For the text-containing cell, return its midpoint in [x, y] coordinate format. 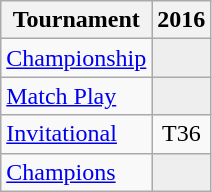
Invitational [76, 134]
2016 [182, 20]
Tournament [76, 20]
Match Play [76, 96]
Champions [76, 172]
T36 [182, 134]
Championship [76, 58]
